Identify which cell holds the provided text, then report its (X, Y) central coordinate. 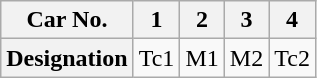
1 (156, 20)
M2 (246, 58)
Tc2 (292, 58)
4 (292, 20)
Designation (67, 58)
Tc1 (156, 58)
3 (246, 20)
Car No. (67, 20)
2 (202, 20)
M1 (202, 58)
